Capture the cell that displays the provided text and extract its [X, Y] central coordinate. 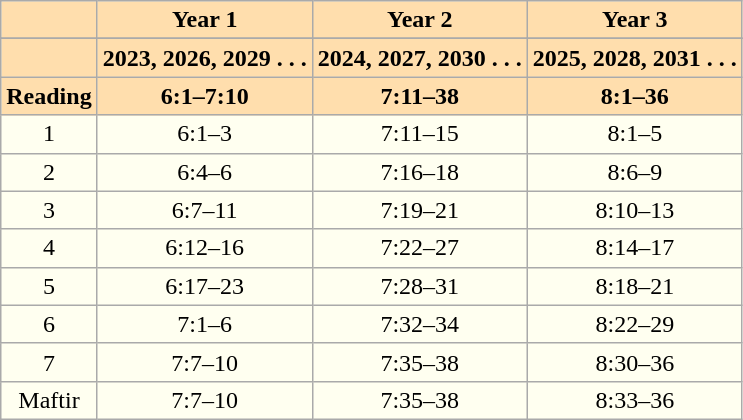
8:18–21 [634, 286]
7:11–38 [420, 96]
8:22–29 [634, 324]
7:1–6 [204, 324]
6:7–11 [204, 210]
6:12–16 [204, 248]
8:1–5 [634, 134]
6:1–3 [204, 134]
8:1–36 [634, 96]
8:10–13 [634, 210]
6:4–6 [204, 172]
2023, 2026, 2029 . . . [204, 58]
Year 3 [634, 20]
7:16–18 [420, 172]
Reading [49, 96]
6:1–7:10 [204, 96]
8:33–36 [634, 400]
Maftir [49, 400]
5 [49, 286]
4 [49, 248]
Year 1 [204, 20]
8:14–17 [634, 248]
8:6–9 [634, 172]
2024, 2027, 2030 . . . [420, 58]
2025, 2028, 2031 . . . [634, 58]
2 [49, 172]
7:11–15 [420, 134]
7:32–34 [420, 324]
3 [49, 210]
1 [49, 134]
Year 2 [420, 20]
6 [49, 324]
7:19–21 [420, 210]
7 [49, 362]
7:22–27 [420, 248]
8:30–36 [634, 362]
7:28–31 [420, 286]
6:17–23 [204, 286]
